Return (x, y) of the center of cell containing provided text 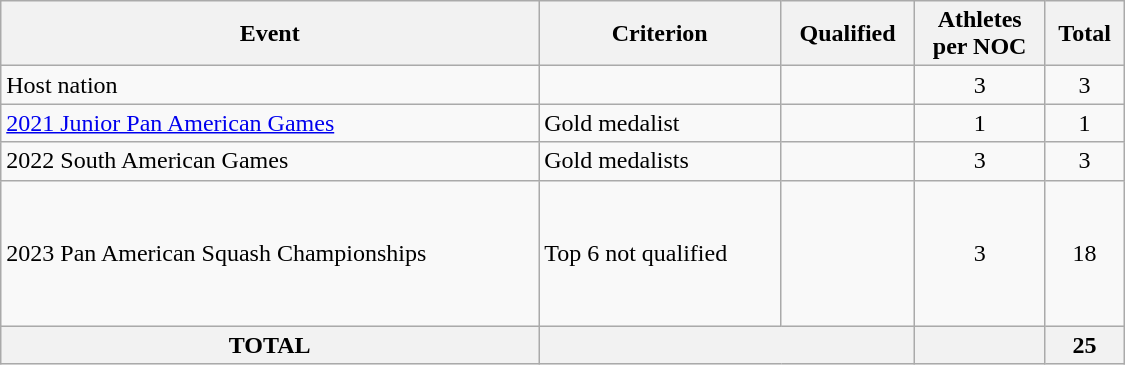
2023 Pan American Squash Championships (270, 253)
Qualified (848, 34)
Total (1084, 34)
2022 South American Games (270, 161)
18 (1084, 253)
Event (270, 34)
TOTAL (270, 345)
25 (1084, 345)
Gold medalists (660, 161)
Criterion (660, 34)
Top 6 not qualified (660, 253)
Host nation (270, 85)
Athletes per NOC (980, 34)
2021 Junior Pan American Games (270, 123)
Gold medalist (660, 123)
